Capture the cell that displays the provided text and extract its (x, y) central coordinate. 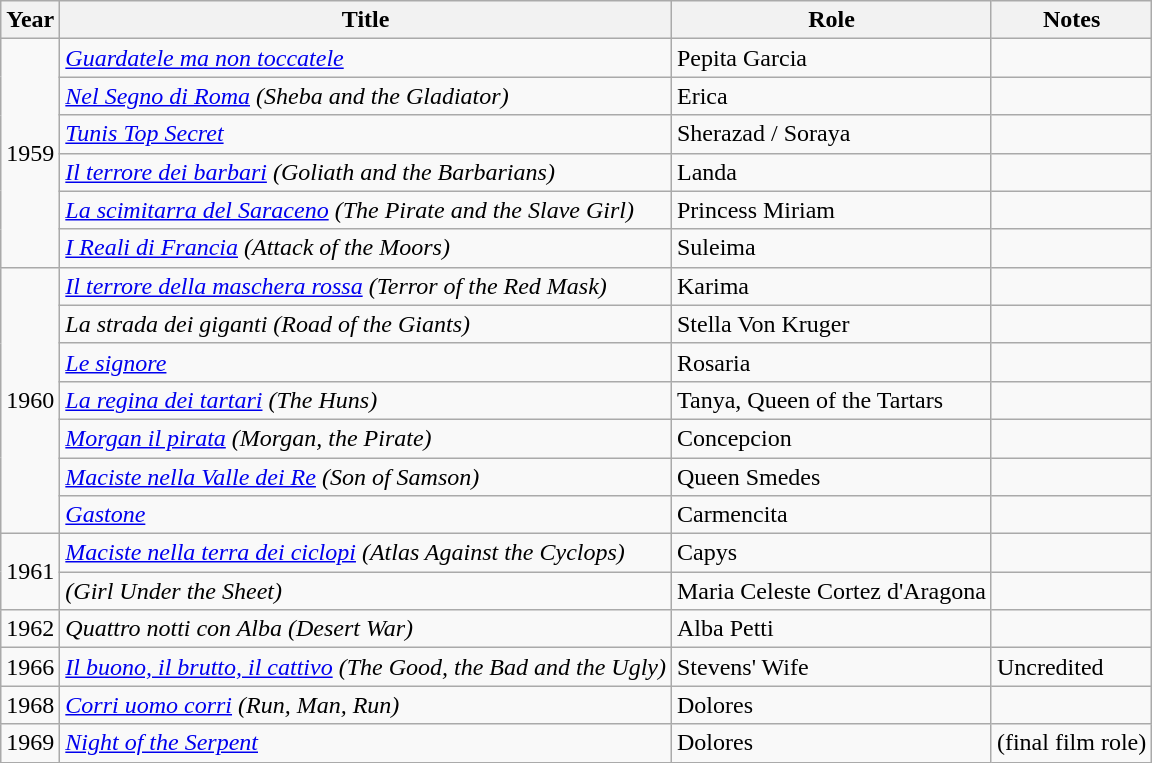
Maria Celeste Cortez d'Aragona (831, 591)
La regina dei tartari (The Huns) (366, 400)
Notes (1071, 20)
Title (366, 20)
Quattro notti con Alba (Desert War) (366, 629)
Tunis Top Secret (366, 134)
Queen Smedes (831, 477)
Il buono, il brutto, il cattivo (The Good, the Bad and the Ugly) (366, 667)
Karima (831, 286)
Il terrore della maschera rossa (Terror of the Red Mask) (366, 286)
1968 (30, 705)
Il terrore dei barbari (Goliath and the Barbarians) (366, 172)
(Girl Under the Sheet) (366, 591)
Night of the Serpent (366, 743)
Erica (831, 96)
1969 (30, 743)
Suleima (831, 248)
La scimitarra del Saraceno (The Pirate and the Slave Girl) (366, 210)
Guardatele ma non toccatele (366, 58)
I Reali di Francia (Attack of the Moors) (366, 248)
Concepcion (831, 438)
Rosaria (831, 362)
1959 (30, 153)
Alba Petti (831, 629)
Corri uomo corri (Run, Man, Run) (366, 705)
Morgan il pirata (Morgan, the Pirate) (366, 438)
Uncredited (1071, 667)
1961 (30, 572)
Maciste nella Valle dei Re (Son of Samson) (366, 477)
1960 (30, 400)
Year (30, 20)
Capys (831, 553)
La strada dei giganti (Road of the Giants) (366, 324)
Tanya, Queen of the Tartars (831, 400)
Carmencita (831, 515)
Sherazad / Soraya (831, 134)
1962 (30, 629)
Role (831, 20)
Nel Segno di Roma (Sheba and the Gladiator) (366, 96)
Pepita Garcia (831, 58)
Maciste nella terra dei ciclopi (Atlas Against the Cyclops) (366, 553)
Le signore (366, 362)
Gastone (366, 515)
Stevens' Wife (831, 667)
(final film role) (1071, 743)
Landa (831, 172)
Princess Miriam (831, 210)
Stella Von Kruger (831, 324)
1966 (30, 667)
